Search for the cell housing the specified text and yield its (x, y) center coordinate. 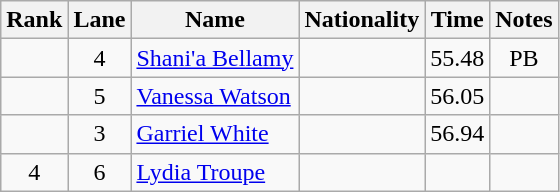
Shani'a Bellamy (215, 58)
Time (458, 20)
3 (100, 134)
56.94 (458, 134)
Vanessa Watson (215, 96)
Lydia Troupe (215, 172)
5 (100, 96)
Garriel White (215, 134)
56.05 (458, 96)
PB (524, 58)
55.48 (458, 58)
6 (100, 172)
Rank (34, 20)
Nationality (362, 20)
Name (215, 20)
Lane (100, 20)
Notes (524, 20)
